Identify which cell holds the provided text, then report its [x, y] central coordinate. 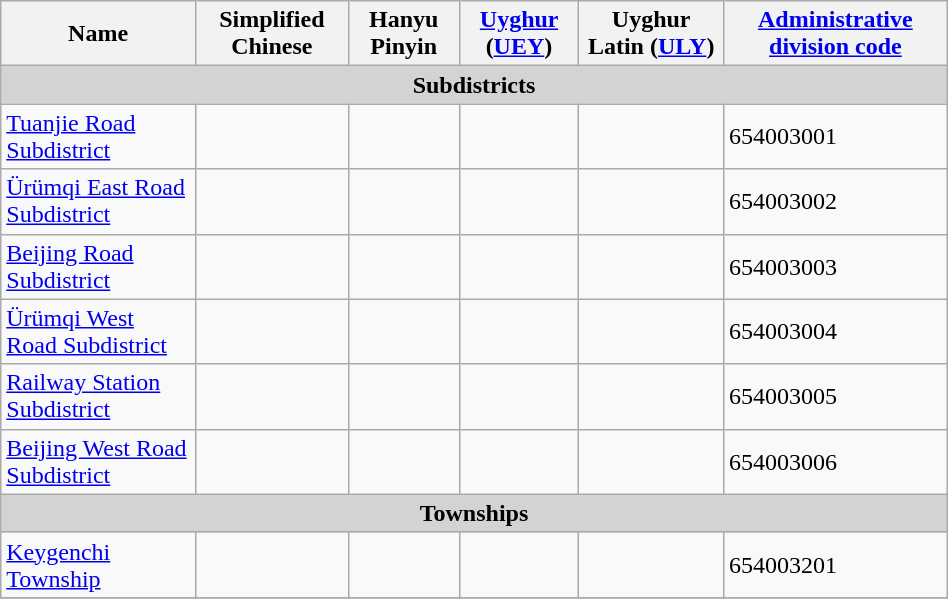
654003004 [836, 332]
Beijing Road Subdistrict [98, 266]
Name [98, 34]
654003201 [836, 564]
Uyghur (UEY) [519, 34]
654003002 [836, 202]
Beijing West Road Subdistrict [98, 462]
Uyghur Latin (ULY) [652, 34]
Tuanjie Road Subdistrict [98, 136]
654003005 [836, 396]
Ürümqi West Road Subdistrict [98, 332]
654003006 [836, 462]
654003003 [836, 266]
Railway Station Subdistrict [98, 396]
Subdistricts [474, 85]
654003001 [836, 136]
Ürümqi East Road Subdistrict [98, 202]
Administrative division code [836, 34]
Hanyu Pinyin [404, 34]
Keygenchi Township [98, 564]
Simplified Chinese [272, 34]
Townships [474, 513]
